Return the [X, Y] coordinate for the center point of the cell that contains the specified text.  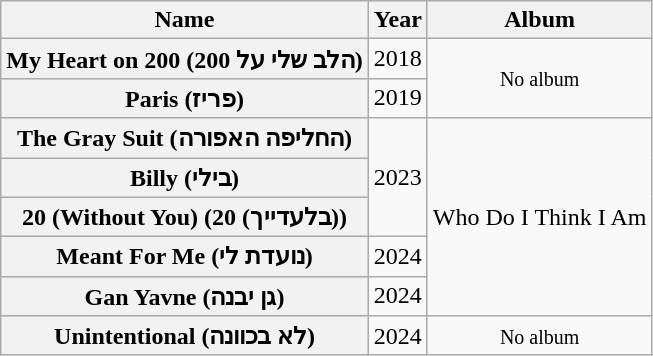
Billy (בילי) [185, 178]
Paris (פריז) [185, 98]
Year [398, 20]
The Gray Suit (החליפה האפורה) [185, 138]
My Heart on 200 (הלב שלי על 200) [185, 59]
Meant For Me (נועדת לי) [185, 257]
20 (Without You) (20 (בלעדייך)) [185, 217]
2019 [398, 98]
Who Do I Think I Am [540, 217]
Album [540, 20]
2018 [398, 59]
Gan Yavne (גן יבנה) [185, 296]
Unintentional (לא בכוונה) [185, 336]
Name [185, 20]
2023 [398, 178]
